Determine the [x, y] coordinate at the center of the cell enclosing the given text.  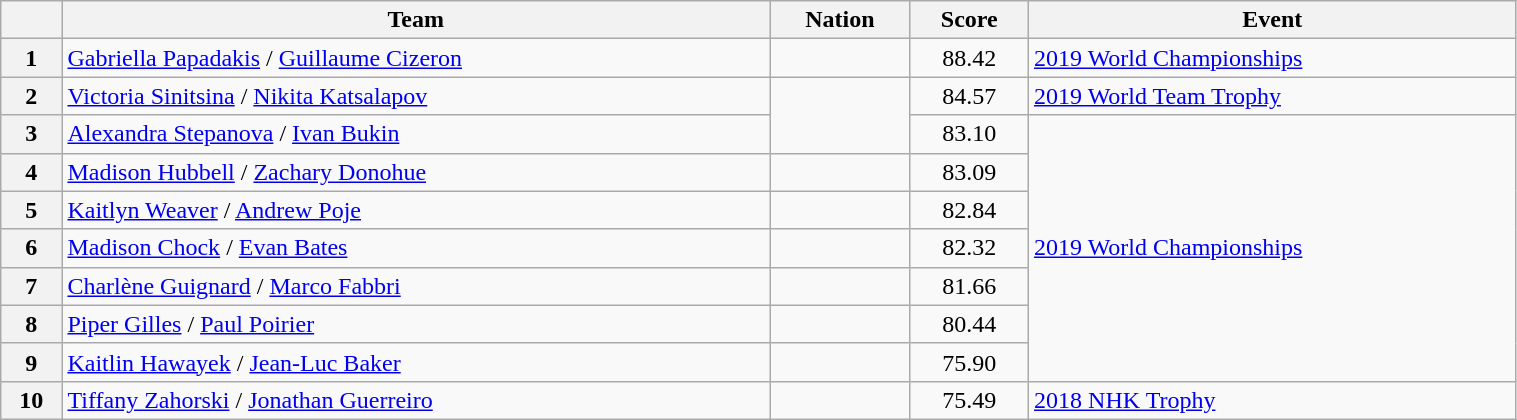
Team [416, 20]
83.09 [970, 172]
Nation [840, 20]
Charlène Guignard / Marco Fabbri [416, 286]
88.42 [970, 58]
75.90 [970, 362]
1 [32, 58]
84.57 [970, 96]
3 [32, 134]
Madison Chock / Evan Bates [416, 248]
Kaitlyn Weaver / Andrew Poje [416, 210]
Madison Hubbell / Zachary Donohue [416, 172]
Tiffany Zahorski / Jonathan Guerreiro [416, 400]
82.84 [970, 210]
4 [32, 172]
Kaitlin Hawayek / Jean-Luc Baker [416, 362]
81.66 [970, 286]
Event [1273, 20]
Alexandra Stepanova / Ivan Bukin [416, 134]
Score [970, 20]
2 [32, 96]
2019 World Team Trophy [1273, 96]
83.10 [970, 134]
Piper Gilles / Paul Poirier [416, 324]
10 [32, 400]
82.32 [970, 248]
5 [32, 210]
Victoria Sinitsina / Nikita Katsalapov [416, 96]
8 [32, 324]
7 [32, 286]
2018 NHK Trophy [1273, 400]
9 [32, 362]
75.49 [970, 400]
Gabriella Papadakis / Guillaume Cizeron [416, 58]
80.44 [970, 324]
6 [32, 248]
